Pinpoint the cell where the given text exists, returning its [x, y] midpoint coordinate. 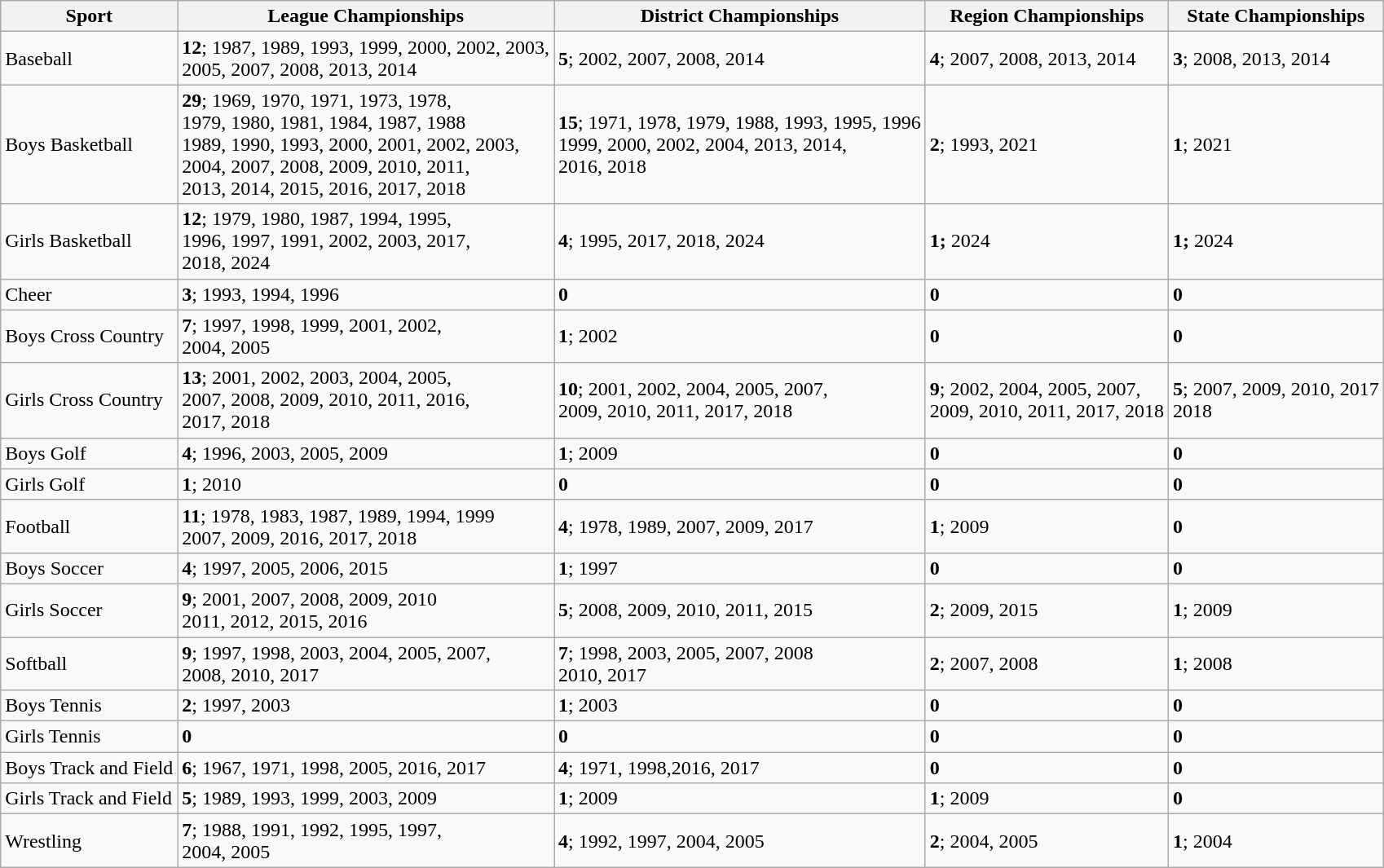
5; 2007, 2009, 2010, 20172018 [1276, 400]
4; 1992, 1997, 2004, 2005 [740, 841]
10; 2001, 2002, 2004, 2005, 2007,2009, 2010, 2011, 2017, 2018 [740, 400]
5; 2008, 2009, 2010, 2011, 2015 [740, 610]
13; 2001, 2002, 2003, 2004, 2005,2007, 2008, 2009, 2010, 2011, 2016,2017, 2018 [366, 400]
2; 1993, 2021 [1047, 144]
Boys Cross Country [90, 336]
11; 1978, 1983, 1987, 1989, 1994, 19992007, 2009, 2016, 2017, 2018 [366, 527]
4; 1995, 2017, 2018, 2024 [740, 241]
1; 2004 [1276, 841]
3; 2008, 2013, 2014 [1276, 59]
Girls Tennis [90, 737]
District Championships [740, 16]
Girls Basketball [90, 241]
Girls Soccer [90, 610]
9; 1997, 1998, 2003, 2004, 2005, 2007,2008, 2010, 2017 [366, 663]
1; 2002 [740, 336]
1; 2003 [740, 706]
4; 1996, 2003, 2005, 2009 [366, 453]
Boys Tennis [90, 706]
3; 1993, 1994, 1996 [366, 294]
2; 2004, 2005 [1047, 841]
Girls Track and Field [90, 799]
Girls Golf [90, 484]
7; 1998, 2003, 2005, 2007, 20082010, 2017 [740, 663]
7; 1988, 1991, 1992, 1995, 1997,2004, 2005 [366, 841]
9; 2001, 2007, 2008, 2009, 20102011, 2012, 2015, 2016 [366, 610]
Wrestling [90, 841]
5; 2002, 2007, 2008, 2014 [740, 59]
4; 1997, 2005, 2006, 2015 [366, 568]
Boys Basketball [90, 144]
4; 1978, 1989, 2007, 2009, 2017 [740, 527]
Boys Golf [90, 453]
Region Championships [1047, 16]
Sport [90, 16]
2; 2007, 2008 [1047, 663]
2; 1997, 2003 [366, 706]
1; 1997 [740, 568]
4; 1971, 1998,2016, 2017 [740, 768]
Boys Soccer [90, 568]
Baseball [90, 59]
4; 2007, 2008, 2013, 2014 [1047, 59]
6; 1967, 1971, 1998, 2005, 2016, 2017 [366, 768]
League Championships [366, 16]
12; 1987, 1989, 1993, 1999, 2000, 2002, 2003,2005, 2007, 2008, 2013, 2014 [366, 59]
7; 1997, 1998, 1999, 2001, 2002,2004, 2005 [366, 336]
1; 2010 [366, 484]
1; 2008 [1276, 663]
Cheer [90, 294]
1; 2021 [1276, 144]
Girls Cross Country [90, 400]
Boys Track and Field [90, 768]
5; 1989, 1993, 1999, 2003, 2009 [366, 799]
Football [90, 527]
Softball [90, 663]
9; 2002, 2004, 2005, 2007,2009, 2010, 2011, 2017, 2018 [1047, 400]
15; 1971, 1978, 1979, 1988, 1993, 1995, 19961999, 2000, 2002, 2004, 2013, 2014,2016, 2018 [740, 144]
State Championships [1276, 16]
2; 2009, 2015 [1047, 610]
12; 1979, 1980, 1987, 1994, 1995,1996, 1997, 1991, 2002, 2003, 2017,2018, 2024 [366, 241]
